Scan for the cell matching the given text and deliver its [x, y] coordinate at center. 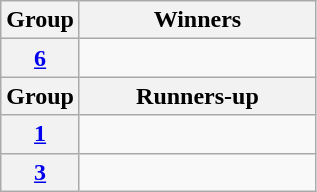
1 [40, 134]
3 [40, 172]
6 [40, 58]
Runners-up [197, 96]
Winners [197, 20]
